From the cell containing the given text, extract its center point as (x, y) coordinate. 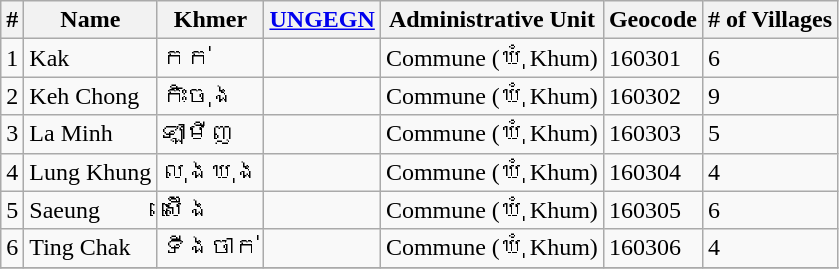
Ting Chak (90, 248)
កក់ (210, 58)
Khmer (210, 20)
La Minh (90, 134)
160301 (652, 58)
លុងឃុង (210, 172)
# of Villages (770, 20)
160303 (652, 134)
# (12, 20)
3 (12, 134)
ស៊ើង (210, 210)
9 (770, 96)
Keh Chong (90, 96)
160304 (652, 172)
UNGEGN (322, 20)
ឡាមីញ (210, 134)
កិះចុង (210, 96)
Lung Khung (90, 172)
160302 (652, 96)
Administrative Unit (492, 20)
160306 (652, 248)
Geocode (652, 20)
Kak (90, 58)
ទីងចាក់ (210, 248)
1 (12, 58)
Name (90, 20)
Saeung (90, 210)
160305 (652, 210)
2 (12, 96)
